Provide the (x, y) coordinate of the cell's center where the given text is located.  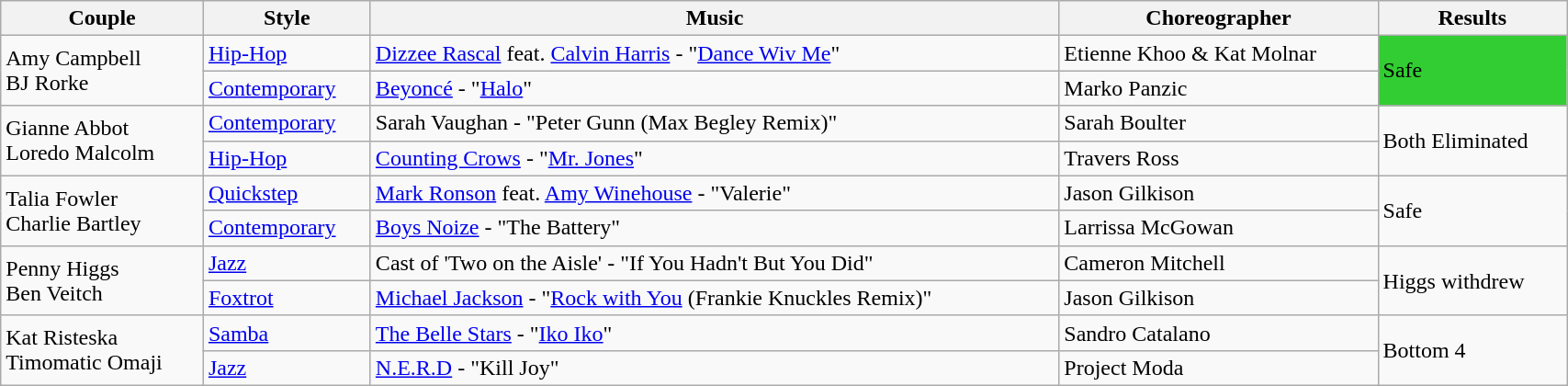
Beyoncé - "Halo" (715, 88)
Larrissa McGowan (1218, 228)
Marko Panzic (1218, 88)
Travers Ross (1218, 158)
Cameron Mitchell (1218, 263)
Higgs withdrew (1472, 280)
Dizzee Rascal feat. Calvin Harris - "Dance Wiv Me" (715, 53)
Sandro Catalano (1218, 333)
Amy Campbell BJ Rorke (103, 71)
Quickstep (287, 193)
Sarah Vaughan - "Peter Gunn (Max Begley Remix)" (715, 123)
Cast of 'Two on the Aisle' - "If You Hadn't But You Did" (715, 263)
Choreographer (1218, 18)
Boys Noize - "The Battery" (715, 228)
Mark Ronson feat. Amy Winehouse - "Valerie" (715, 193)
Penny Higgs Ben Veitch (103, 280)
Bottom 4 (1472, 350)
Gianne Abbot Loredo Malcolm (103, 141)
Foxtrot (287, 298)
Project Moda (1218, 368)
Couple (103, 18)
Counting Crows - "Mr. Jones" (715, 158)
Results (1472, 18)
N.E.R.D - "Kill Joy" (715, 368)
Music (715, 18)
Talia Fowler Charlie Bartley (103, 210)
Sarah Boulter (1218, 123)
Both Eliminated (1472, 141)
The Belle Stars - "Iko Iko" (715, 333)
Etienne Khoo & Kat Molnar (1218, 53)
Michael Jackson - "Rock with You (Frankie Knuckles Remix)" (715, 298)
Style (287, 18)
Samba (287, 333)
Kat Risteska Timomatic Omaji (103, 350)
